Return (X, Y) of the center of cell containing provided text 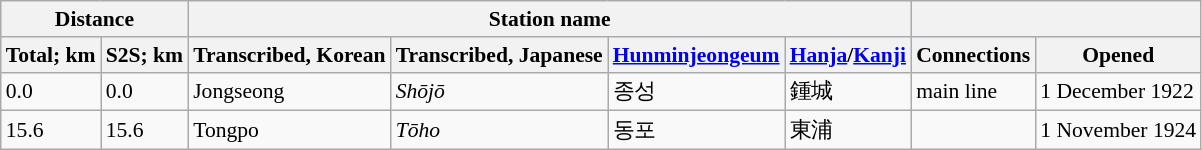
Shōjō (500, 92)
Hunminjeongeum (696, 55)
Transcribed, Japanese (500, 55)
main line (973, 92)
東浦 (848, 130)
S2S; km (145, 55)
동포 (696, 130)
Total; km (51, 55)
1 December 1922 (1118, 92)
종성 (696, 92)
Tōho (500, 130)
Distance (94, 19)
Connections (973, 55)
Station name (550, 19)
鍾城 (848, 92)
Jongseong (289, 92)
Opened (1118, 55)
Hanja/Kanji (848, 55)
Transcribed, Korean (289, 55)
1 November 1924 (1118, 130)
Tongpo (289, 130)
